Detect which cell encompasses the target text, then output its [x, y] center coordinate. 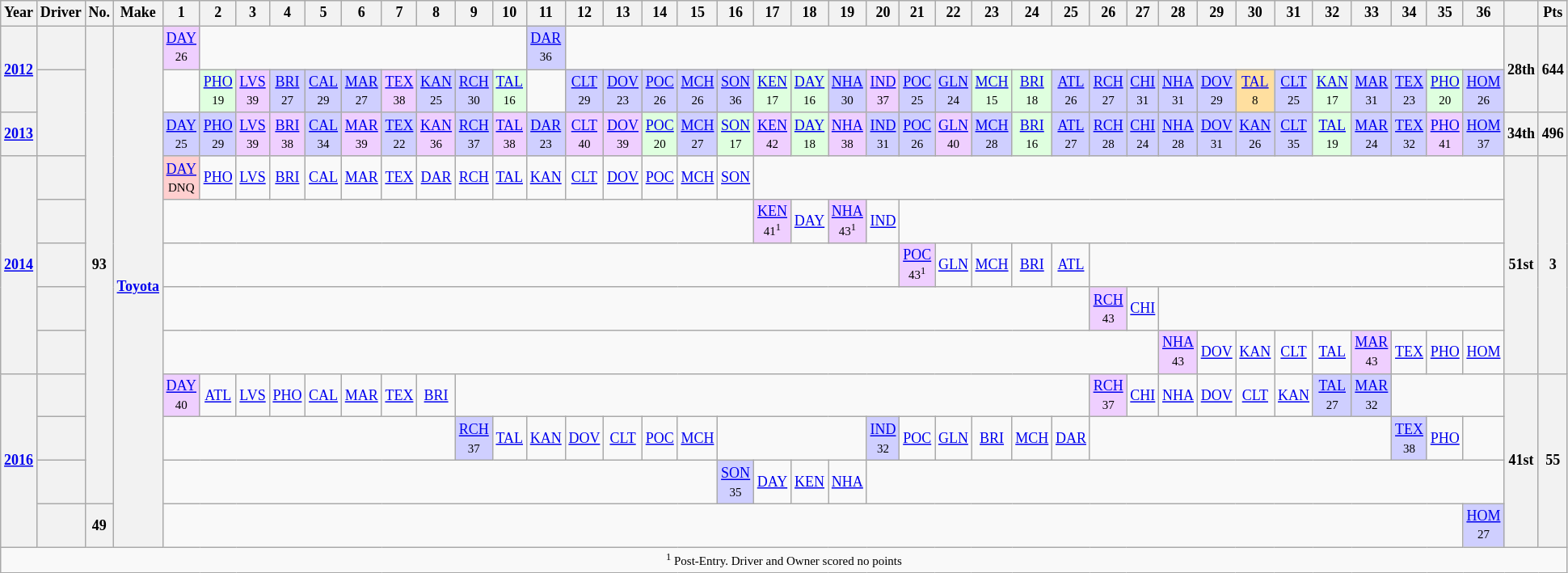
GLN24 [954, 91]
31 [1294, 13]
DAY26 [181, 48]
DAY25 [181, 134]
49 [99, 525]
14 [660, 13]
21 [917, 13]
11 [546, 13]
33 [1372, 13]
HOM27 [1484, 525]
NHA28 [1178, 134]
1 [181, 13]
4 [288, 13]
TAL8 [1255, 91]
IND31 [883, 134]
TEX23 [1410, 91]
496 [1553, 134]
SON35 [736, 482]
MAR27 [361, 91]
8 [436, 13]
RCH27 [1108, 91]
30 [1255, 13]
MCH15 [992, 91]
KEN [809, 482]
CLT40 [584, 134]
BRI18 [1032, 91]
41st [1521, 461]
RCH28 [1108, 134]
ATL27 [1072, 134]
10 [509, 13]
CHI24 [1143, 134]
7 [399, 13]
27 [1143, 13]
SON [736, 178]
2 [218, 13]
13 [623, 13]
32 [1332, 13]
51st [1521, 265]
NHA30 [848, 91]
BRI16 [1032, 134]
CAL29 [323, 91]
19 [848, 13]
TEX22 [399, 134]
2012 [19, 70]
CLT25 [1294, 91]
KAN25 [436, 91]
PHO41 [1445, 134]
28 [1178, 13]
CAL34 [323, 134]
DAY18 [809, 134]
IND37 [883, 91]
RCH30 [474, 91]
1 Post-Entry. Driver and Owner scored no points [784, 560]
PHO20 [1445, 91]
28th [1521, 70]
POC25 [917, 91]
KAN26 [1255, 134]
TAL16 [509, 91]
35 [1445, 13]
IND [883, 221]
KAN36 [436, 134]
MCH27 [698, 134]
SON17 [736, 134]
644 [1553, 70]
NHA43 [1178, 352]
TAL38 [509, 134]
DAYDNQ [181, 178]
DOV31 [1216, 134]
MAR39 [361, 134]
BRI27 [288, 91]
DOV29 [1216, 91]
34 [1410, 13]
20 [883, 13]
MCH28 [992, 134]
MAR31 [1372, 91]
KEN411 [772, 221]
93 [99, 265]
HOM26 [1484, 91]
Driver [61, 13]
Make [137, 13]
16 [736, 13]
MAR32 [1372, 395]
NHA431 [848, 221]
DAY16 [809, 91]
2013 [19, 134]
TEX32 [1410, 134]
MAR43 [1372, 352]
Toyota [137, 286]
BRI38 [288, 134]
GLN40 [954, 134]
KEN42 [772, 134]
KEN17 [772, 91]
5 [323, 13]
34th [1521, 134]
15 [698, 13]
NHA31 [1178, 91]
No. [99, 13]
2016 [19, 461]
36 [1484, 13]
IND32 [883, 439]
NHA38 [848, 134]
29 [1216, 13]
POC431 [917, 265]
18 [809, 13]
MCH26 [698, 91]
9 [474, 13]
2014 [19, 265]
6 [361, 13]
DAR23 [546, 134]
17 [772, 13]
MAR24 [1372, 134]
DAR36 [546, 48]
PHO29 [218, 134]
TAL19 [1332, 134]
KAN17 [1332, 91]
55 [1553, 461]
DAY40 [181, 395]
HOM [1484, 352]
POC20 [660, 134]
25 [1072, 13]
TAL27 [1332, 395]
12 [584, 13]
CLT35 [1294, 134]
ATL26 [1072, 91]
HOM37 [1484, 134]
22 [954, 13]
CHI31 [1143, 91]
Year [19, 13]
Pts [1553, 13]
PHO19 [218, 91]
SON36 [736, 91]
24 [1032, 13]
RCH [474, 178]
CLT29 [584, 91]
DOV23 [623, 91]
RCH43 [1108, 309]
23 [992, 13]
DOV39 [623, 134]
26 [1108, 13]
